Extract the [x, y] coordinate from the center of the cell holding the provided text.  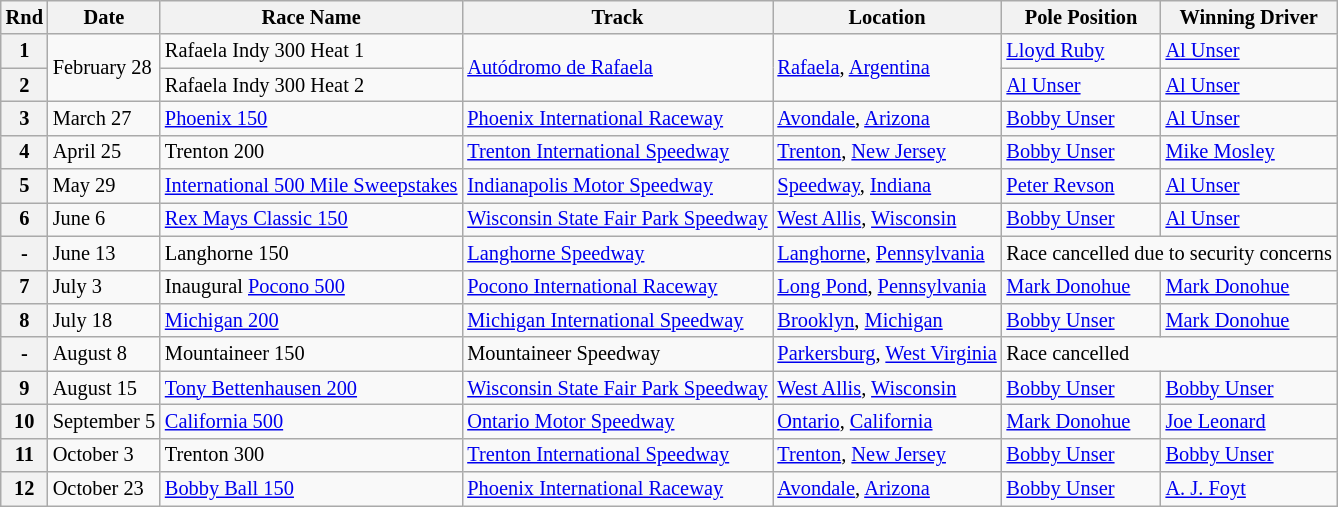
Lloyd Ruby [1082, 51]
3 [24, 118]
Indianapolis Motor Speedway [617, 186]
April 25 [104, 152]
March 27 [104, 118]
Rafaela Indy 300 Heat 2 [311, 85]
June 13 [104, 253]
4 [24, 152]
July 3 [104, 287]
Trenton 300 [311, 455]
Michigan 200 [311, 320]
February 28 [104, 68]
Speedway, Indiana [886, 186]
A. J. Foyt [1249, 489]
Ontario Motor Speedway [617, 421]
11 [24, 455]
Mountaineer Speedway [617, 354]
Mike Mosley [1249, 152]
Autódromo de Rafaela [617, 68]
California 500 [311, 421]
Pocono International Raceway [617, 287]
Rnd [24, 17]
September 5 [104, 421]
Bobby Ball 150 [311, 489]
Long Pond, Pennsylvania [886, 287]
10 [24, 421]
Location [886, 17]
Race cancelled [1170, 354]
Date [104, 17]
Langhorne, Pennsylvania [886, 253]
International 500 Mile Sweepstakes [311, 186]
October 23 [104, 489]
2 [24, 85]
Inaugural Pocono 500 [311, 287]
7 [24, 287]
June 6 [104, 219]
Mountaineer 150 [311, 354]
1 [24, 51]
Peter Revson [1082, 186]
Joe Leonard [1249, 421]
Winning Driver [1249, 17]
6 [24, 219]
October 3 [104, 455]
Brooklyn, Michigan [886, 320]
July 18 [104, 320]
Phoenix 150 [311, 118]
8 [24, 320]
Trenton 200 [311, 152]
Langhorne 150 [311, 253]
Ontario, California [886, 421]
Michigan International Speedway [617, 320]
Langhorne Speedway [617, 253]
Race cancelled due to security concerns [1170, 253]
Parkersburg, West Virginia [886, 354]
August 15 [104, 388]
Rex Mays Classic 150 [311, 219]
12 [24, 489]
9 [24, 388]
May 29 [104, 186]
Rafaela, Argentina [886, 68]
Pole Position [1082, 17]
Tony Bettenhausen 200 [311, 388]
Track [617, 17]
Race Name [311, 17]
5 [24, 186]
Rafaela Indy 300 Heat 1 [311, 51]
August 8 [104, 354]
